Scan for the cell matching the given text and deliver its (X, Y) coordinate at center. 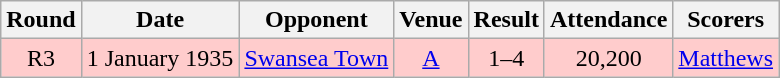
Swansea Town (316, 58)
Round (41, 20)
R3 (41, 58)
Attendance (608, 20)
A (431, 58)
Date (160, 20)
Scorers (726, 20)
Opponent (316, 20)
Matthews (726, 58)
1–4 (506, 58)
Result (506, 20)
1 January 1935 (160, 58)
Venue (431, 20)
20,200 (608, 58)
